Return [X, Y] of the center of cell containing provided text 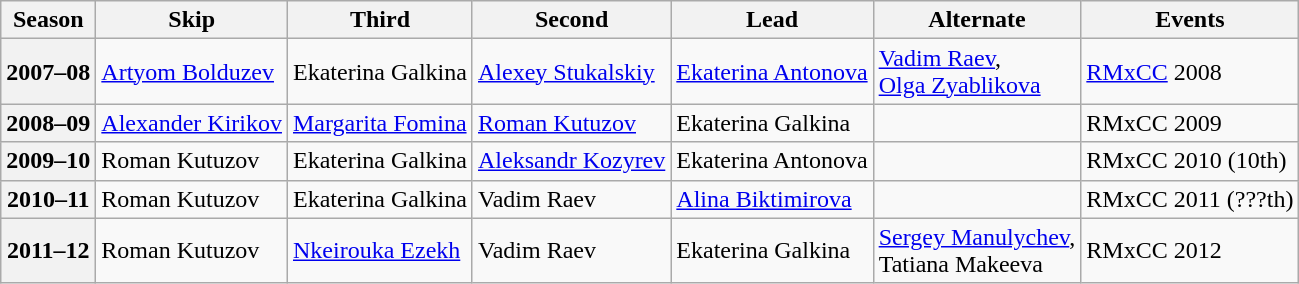
2008–09 [48, 123]
Vadim Raev,Olga Zyablikova [977, 72]
Alina Biktimirova [772, 199]
Nkeirouka Ezekh [380, 250]
Aleksandr Kozyrev [571, 161]
RMxCC 2009 [1190, 123]
Alexey Stukalskiy [571, 72]
Season [48, 20]
Artyom Bolduzev [192, 72]
2011–12 [48, 250]
RMxCC 2011 (???th) [1190, 199]
Lead [772, 20]
Skip [192, 20]
2007–08 [48, 72]
RMxCC 2012 [1190, 250]
2010–11 [48, 199]
Events [1190, 20]
Alternate [977, 20]
RMxCC 2010 (10th) [1190, 161]
Margarita Fomina [380, 123]
Second [571, 20]
Third [380, 20]
Sergey Manulychev,Tatiana Makeeva [977, 250]
Alexander Kirikov [192, 123]
2009–10 [48, 161]
RMxCC 2008 [1190, 72]
